Capture the cell that displays the provided text and extract its (x, y) central coordinate. 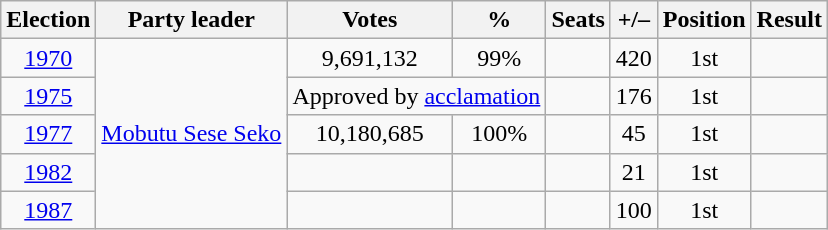
Party leader (192, 20)
Seats (578, 20)
1970 (48, 58)
10,180,685 (370, 134)
1975 (48, 96)
9,691,132 (370, 58)
420 (634, 58)
Election (48, 20)
% (500, 20)
1977 (48, 134)
45 (634, 134)
1987 (48, 210)
176 (634, 96)
Mobutu Sese Seko (192, 134)
Approved by acclamation (416, 96)
99% (500, 58)
1982 (48, 172)
21 (634, 172)
100% (500, 134)
Votes (370, 20)
100 (634, 210)
+/– (634, 20)
Result (789, 20)
Position (704, 20)
